Provide the (x, y) coordinate of the cell's center where the given text is located.  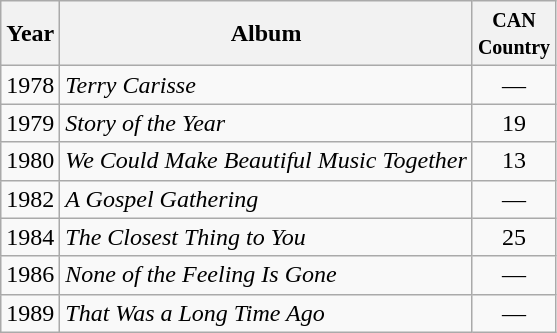
CAN Country (514, 34)
1982 (30, 199)
1979 (30, 123)
A Gospel Gathering (266, 199)
1989 (30, 313)
1986 (30, 275)
We Could Make Beautiful Music Together (266, 161)
None of the Feeling Is Gone (266, 275)
1984 (30, 237)
1978 (30, 85)
25 (514, 237)
Year (30, 34)
Terry Carisse (266, 85)
Story of the Year (266, 123)
That Was a Long Time Ago (266, 313)
1980 (30, 161)
19 (514, 123)
13 (514, 161)
Album (266, 34)
The Closest Thing to You (266, 237)
